Output the (X, Y) coordinate of the center of the cell containing the given text.  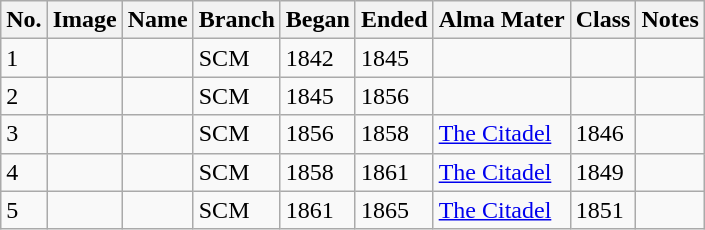
1851 (603, 210)
3 (24, 134)
1865 (394, 210)
No. (24, 20)
1849 (603, 172)
1842 (318, 58)
Alma Mater (502, 20)
5 (24, 210)
2 (24, 96)
Began (318, 20)
4 (24, 172)
1 (24, 58)
Notes (670, 20)
Ended (394, 20)
1846 (603, 134)
Name (158, 20)
Branch (236, 20)
Class (603, 20)
Image (84, 20)
